Return the (x, y) coordinate for the center point of the cell that contains the specified text.  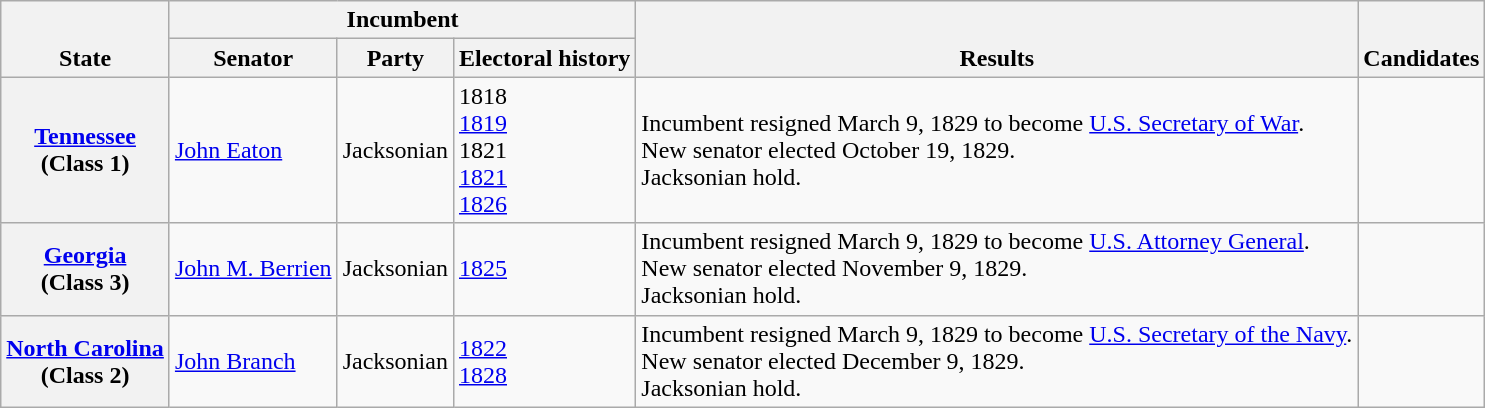
John Eaton (253, 150)
John M. Berrien (253, 269)
Incumbent resigned March 9, 1829 to become U.S. Secretary of War.New senator elected October 19, 1829.Jacksonian hold. (997, 150)
Incumbent (402, 20)
Party (395, 58)
State (86, 39)
1825 (544, 269)
Senator (253, 58)
John Branch (253, 361)
18221828 (544, 361)
Candidates (1422, 39)
Results (997, 39)
Incumbent resigned March 9, 1829 to become U.S. Attorney General.New senator elected November 9, 1829.Jacksonian hold. (997, 269)
1818 1819 1821 1821 1826 (544, 150)
Incumbent resigned March 9, 1829 to become U.S. Secretary of the Navy.New senator elected December 9, 1829.Jacksonian hold. (997, 361)
North Carolina(Class 2) (86, 361)
Tennessee(Class 1) (86, 150)
Georgia(Class 3) (86, 269)
Electoral history (544, 58)
